Scan for the cell matching the given text and deliver its [x, y] coordinate at center. 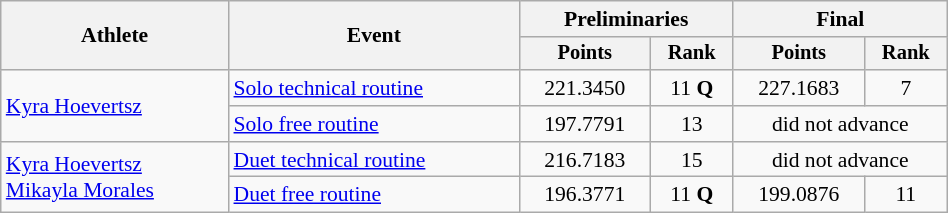
Kyra Hoevertsz [115, 106]
199.0876 [798, 195]
Event [374, 36]
221.3450 [584, 88]
Duet technical routine [374, 160]
196.3771 [584, 195]
216.7183 [584, 160]
227.1683 [798, 88]
197.7791 [584, 124]
Kyra Hoevertsz Mikayla Morales [115, 178]
Athlete [115, 36]
11 [906, 195]
Preliminaries [626, 19]
Solo technical routine [374, 88]
Solo free routine [374, 124]
Duet free routine [374, 195]
7 [906, 88]
15 [692, 160]
Final [840, 19]
13 [692, 124]
